Determine the [x, y] coordinate at the center of the cell enclosing the given text.  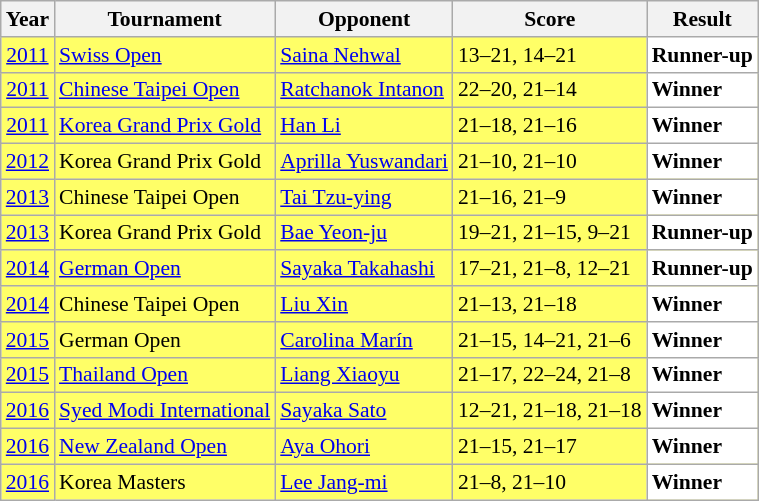
19–21, 21–15, 9–21 [550, 233]
Saina Nehwal [364, 55]
Syed Modi International [164, 411]
Sayaka Sato [364, 411]
21–17, 22–24, 21–8 [550, 375]
Ratchanok Intanon [364, 90]
Swiss Open [164, 55]
21–10, 21–10 [550, 162]
Score [550, 19]
Liu Xin [364, 304]
Liang Xiaoyu [364, 375]
Tai Tzu-ying [364, 197]
Result [702, 19]
Sayaka Takahashi [364, 269]
21–16, 21–9 [550, 197]
12–21, 21–18, 21–18 [550, 411]
21–8, 21–10 [550, 482]
New Zealand Open [164, 447]
21–18, 21–16 [550, 126]
Aya Ohori [364, 447]
Opponent [364, 19]
2012 [28, 162]
Korea Masters [164, 482]
Lee Jang-mi [364, 482]
21–15, 14–21, 21–6 [550, 340]
Han Li [364, 126]
Tournament [164, 19]
22–20, 21–14 [550, 90]
21–13, 21–18 [550, 304]
Thailand Open [164, 375]
Year [28, 19]
Aprilla Yuswandari [364, 162]
Bae Yeon-ju [364, 233]
17–21, 21–8, 12–21 [550, 269]
13–21, 14–21 [550, 55]
21–15, 21–17 [550, 447]
Carolina Marín [364, 340]
